Locate the cell with the specified text and output its [X, Y] center coordinate. 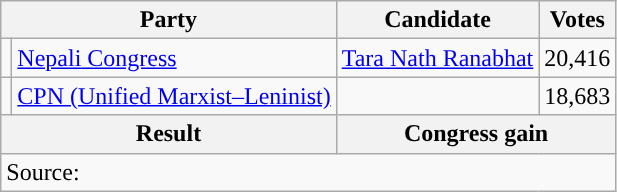
Nepali Congress [174, 58]
Tara Nath Ranabhat [438, 58]
18,683 [578, 96]
CPN (Unified Marxist–Leninist) [174, 96]
Candidate [438, 20]
Source: [308, 172]
Congress gain [476, 134]
Votes [578, 20]
Party [168, 20]
20,416 [578, 58]
Result [168, 134]
